Scan for the cell matching the given text and deliver its [X, Y] coordinate at center. 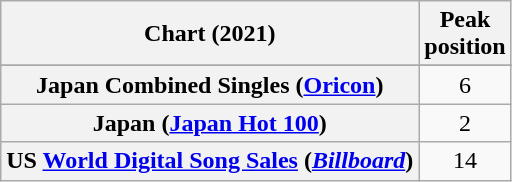
14 [465, 161]
Japan (Japan Hot 100) [210, 123]
Chart (2021) [210, 34]
Japan Combined Singles (Oricon) [210, 85]
6 [465, 85]
2 [465, 123]
US World Digital Song Sales (Billboard) [210, 161]
Peakposition [465, 34]
